Capture the cell that displays the provided text and extract its [X, Y] central coordinate. 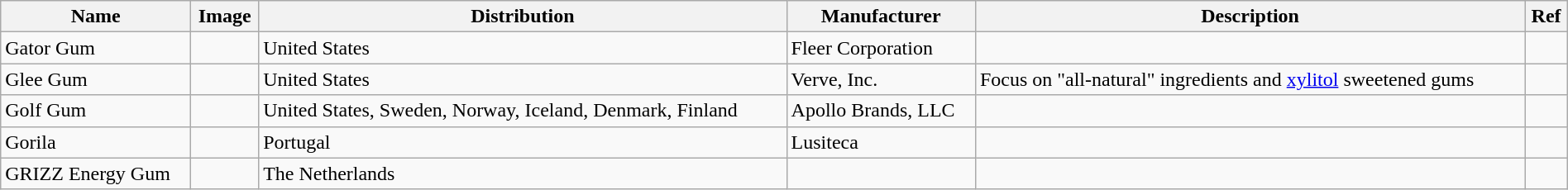
Glee Gum [96, 79]
Apollo Brands, LLC [881, 111]
United States, Sweden, Norway, Iceland, Denmark, Finland [523, 111]
GRIZZ Energy Gum [96, 173]
Name [96, 17]
Lusiteca [881, 142]
Distribution [523, 17]
Description [1250, 17]
Gator Gum [96, 48]
Ref [1546, 17]
Focus on "all-natural" ingredients and xylitol sweetened gums [1250, 79]
Verve, Inc. [881, 79]
Image [225, 17]
Portugal [523, 142]
Manufacturer [881, 17]
Fleer Corporation [881, 48]
Golf Gum [96, 111]
Gorila [96, 142]
The Netherlands [523, 173]
